Capture the cell that displays the provided text and extract its [x, y] central coordinate. 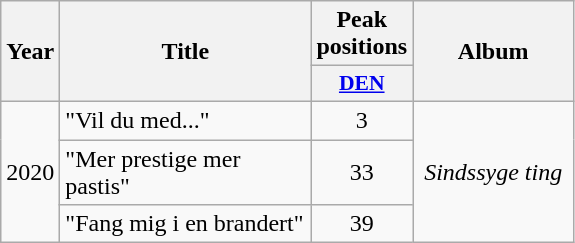
33 [362, 172]
Peak positions [362, 34]
Title [186, 52]
"Mer prestige mer pastis" [186, 172]
3 [362, 120]
39 [362, 224]
"Vil du med..." [186, 120]
2020 [30, 172]
Year [30, 52]
DEN [362, 84]
Sindssyge ting [494, 172]
Album [494, 52]
"Fang mig i en brandert" [186, 224]
